Scan for the cell matching the given text and deliver its (X, Y) coordinate at center. 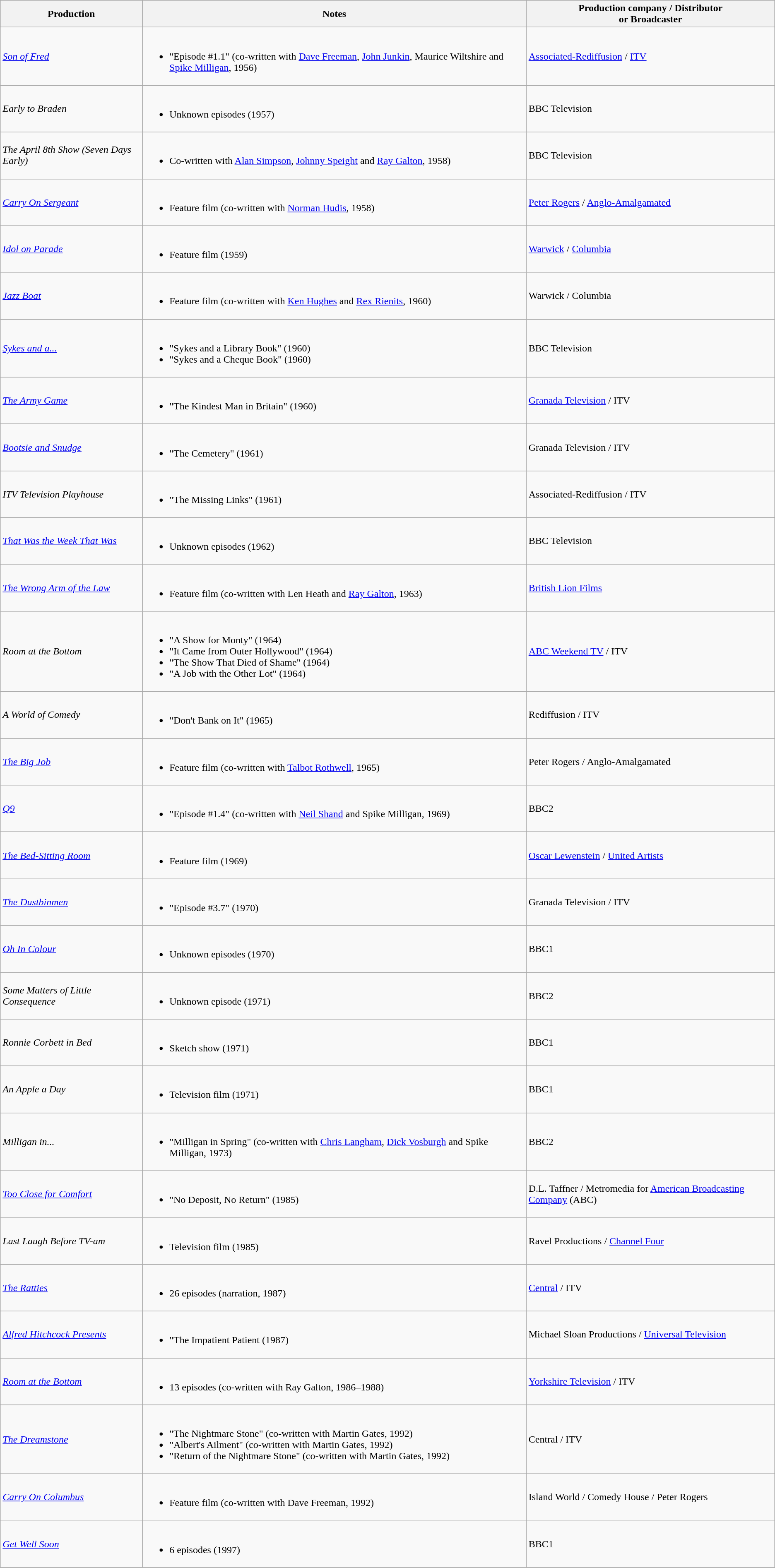
Feature film (co-written with Ken Hughes and Rex Rienits, 1960) (335, 296)
Q9 (71, 809)
Carry On Sergeant (71, 202)
Idol on Parade (71, 249)
ITV Television Playhouse (71, 494)
"The Cemetery" (1961) (335, 447)
Alfred Hitchcock Presents (71, 1335)
Unknown episodes (1970) (335, 949)
Ravel Productions / Channel Four (650, 1241)
The Army Game (71, 401)
26 episodes (narration, 1987) (335, 1287)
"No Deposit, No Return" (1985) (335, 1194)
Unknown episodes (1962) (335, 541)
"Episode #3.7" (1970) (335, 902)
D.L. Taffner / Metromedia for American Broadcasting Company (ABC) (650, 1194)
Ronnie Corbett in Bed (71, 1042)
Michael Sloan Productions / Universal Television (650, 1335)
The April 8th Show (Seven Days Early) (71, 156)
The Dustbinmen (71, 902)
Too Close for Comfort (71, 1194)
"Episode #1.4" (co-written with Neil Shand and Spike Milligan, 1969) (335, 809)
Early to Braden (71, 108)
Rediffusion / ITV (650, 715)
13 episodes (co-written with Ray Galton, 1986–1988) (335, 1381)
Television film (1971) (335, 1089)
The Ratties (71, 1287)
Production company / Distributoror Broadcaster (650, 14)
Oh In Colour (71, 949)
"Sykes and a Library Book" (1960)"Sykes and a Cheque Book" (1960) (335, 348)
"A Show for Monty" (1964)"It Came from Outer Hollywood" (1964)"The Show That Died of Shame" (1964)"A Job with the Other Lot" (1964) (335, 652)
Last Laugh Before TV-am (71, 1241)
Sykes and a... (71, 348)
That Was the Week That Was (71, 541)
A World of Comedy (71, 715)
Some Matters of Little Consequence (71, 996)
Carry On Columbus (71, 1498)
The Wrong Arm of the Law (71, 588)
The Bed-Sitting Room (71, 855)
Feature film (co-written with Dave Freeman, 1992) (335, 1498)
"Milligan in Spring" (co-written with Chris Langham, Dick Vosburgh and Spike Milligan, 1973) (335, 1142)
"Episode #1.1" (co-written with Dave Freeman, John Junkin, Maurice Wiltshire and Spike Milligan, 1956) (335, 56)
Unknown episodes (1957) (335, 108)
"Don't Bank on It" (1965) (335, 715)
Feature film (co-written with Talbot Rothwell, 1965) (335, 762)
The Dreamstone (71, 1440)
Son of Fred (71, 56)
"The Impatient Patient (1987) (335, 1335)
Island World / Comedy House / Peter Rogers (650, 1498)
Feature film (co-written with Len Heath and Ray Galton, 1963) (335, 588)
British Lion Films (650, 588)
Television film (1985) (335, 1241)
Oscar Lewenstein / United Artists (650, 855)
Milligan in... (71, 1142)
Bootsie and Snudge (71, 447)
Jazz Boat (71, 296)
Yorkshire Television / ITV (650, 1381)
The Big Job (71, 762)
Co-written with Alan Simpson, Johnny Speight and Ray Galton, 1958) (335, 156)
Unknown episode (1971) (335, 996)
"The Kindest Man in Britain" (1960) (335, 401)
Feature film (1959) (335, 249)
Feature film (co-written with Norman Hudis, 1958) (335, 202)
"The Missing Links" (1961) (335, 494)
Get Well Soon (71, 1544)
6 episodes (1997) (335, 1544)
ABC Weekend TV / ITV (650, 652)
Sketch show (1971) (335, 1042)
An Apple a Day (71, 1089)
Notes (335, 14)
Feature film (1969) (335, 855)
Production (71, 14)
